From the cell containing the given text, extract its center point as (X, Y) coordinate. 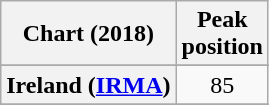
Peak position (222, 34)
85 (222, 85)
Chart (2018) (88, 34)
Ireland (IRMA) (88, 85)
